From the cell containing the given text, extract its center point as (x, y) coordinate. 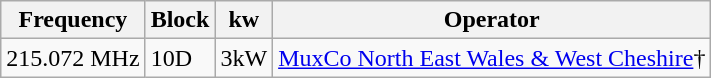
10D (180, 58)
MuxCo North East Wales & West Cheshire† (492, 58)
kw (244, 20)
215.072 MHz (73, 58)
Block (180, 20)
Frequency (73, 20)
3kW (244, 58)
Operator (492, 20)
